Find where the given text appears and provide that cell's center as [X, Y] coordinate. 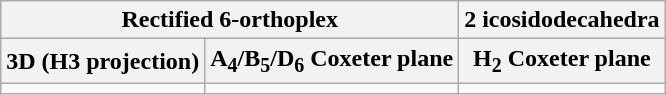
Rectified 6-orthoplex [230, 20]
2 icosidodecahedra [562, 20]
H2 Coxeter plane [562, 61]
A4/B5/D6 Coxeter plane [332, 61]
3D (H3 projection) [103, 61]
